Determine the (x, y) coordinate at the center of the cell enclosing the given text.  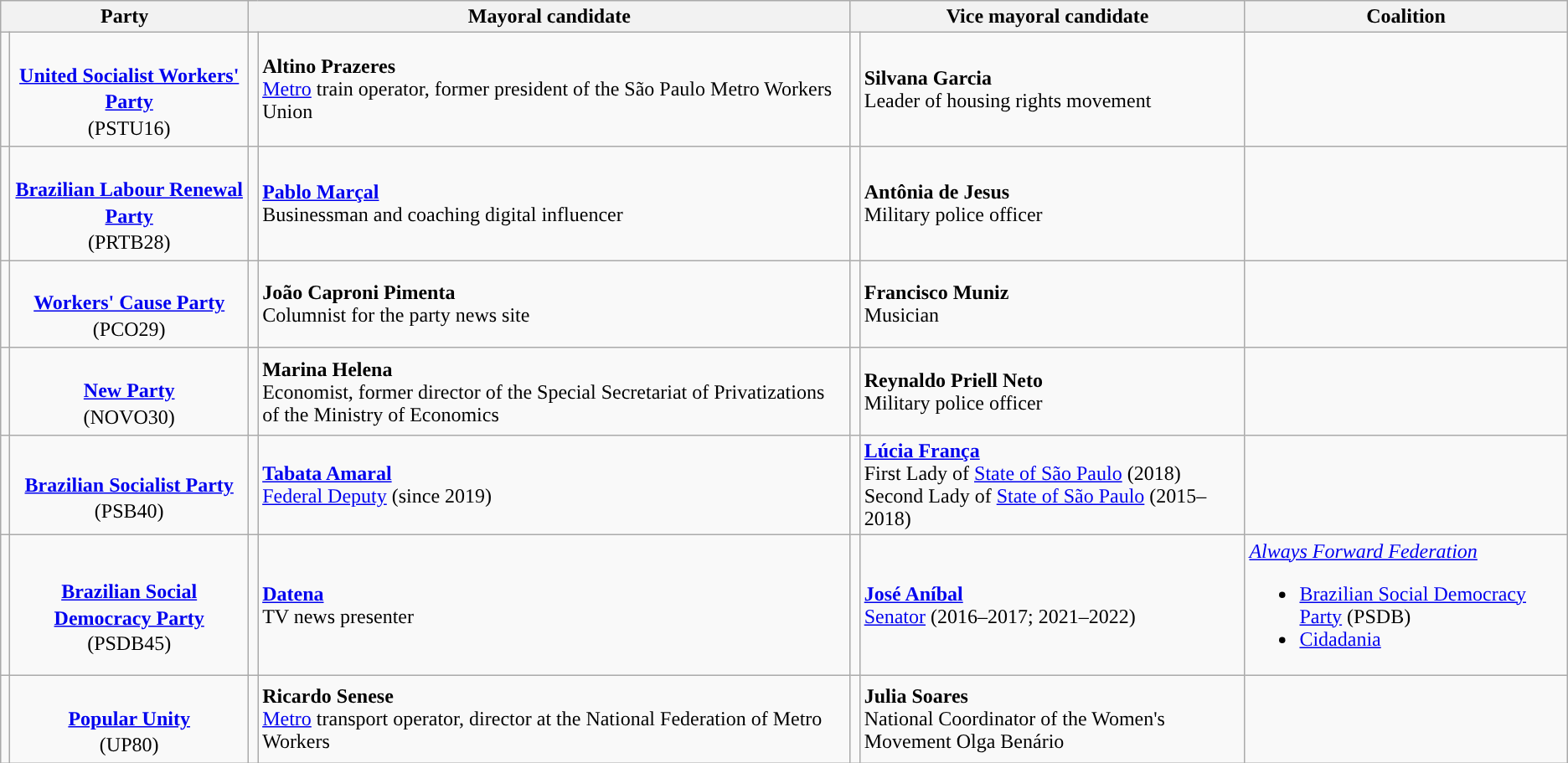
Ricardo SeneseMetro transport operator, director at the National Federation of Metro Workers (554, 719)
José AníbalSenator (2016–2017; 2021–2022) (1052, 605)
Pablo MarçalBusinessman and coaching digital influencer (554, 204)
DatenaTV news presenter (554, 605)
Francisco MunizMusician (1052, 303)
Tabata AmaralFederal Deputy (since 2019) (554, 486)
Altino PrazeresMetro train operator, former president of the São Paulo Metro Workers Union (554, 90)
Brazilian Socialist Party(PSB40) (129, 486)
New Party(NOVO30) (129, 392)
Silvana GarciaLeader of housing rights movement (1052, 90)
Reynaldo Priell NetoMilitary police officer (1052, 392)
Workers' Cause Party(PCO29) (129, 303)
Antônia de JesusMilitary police officer (1052, 204)
João Caproni PimentaColumnist for the party news site (554, 303)
Party (125, 17)
Mayoral candidate (549, 17)
Lúcia FrançaFirst Lady of State of São Paulo (2018)Second Lady of State of São Paulo (2015–2018) (1052, 486)
Always Forward FederationBrazilian Social Democracy Party (PSDB)Cidadania (1406, 605)
Brazilian Labour Renewal Party(PRTB28) (129, 204)
United Socialist Workers' Party(PSTU16) (129, 90)
Brazilian Social Democracy Party(PSDB45) (129, 605)
Vice mayoral candidate (1047, 17)
Julia SoaresNational Coordinator of the Women's Movement Olga Benário (1052, 719)
Popular Unity(UP80) (129, 719)
Coalition (1406, 17)
Marina HelenaEconomist, former director of the Special Secretariat of Privatizations of the Ministry of Economics (554, 392)
